For the text-containing cell, return its midpoint in (X, Y) coordinate format. 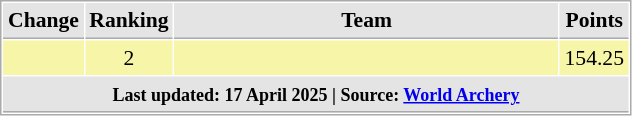
Team (367, 21)
Ranking (129, 21)
2 (129, 57)
Change (44, 21)
Last updated: 17 April 2025 | Source: World Archery (316, 94)
154.25 (594, 57)
Points (594, 21)
